Provide the (x, y) coordinate of the cell's center where the given text is located.  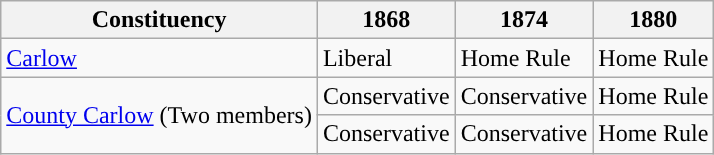
1880 (654, 20)
Carlow (160, 58)
1868 (386, 20)
Constituency (160, 20)
Liberal (386, 58)
County Carlow (Two members) (160, 115)
1874 (524, 20)
